Locate the cell with the specified text and output its (X, Y) center coordinate. 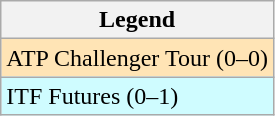
ATP Challenger Tour (0–0) (138, 58)
ITF Futures (0–1) (138, 96)
Legend (138, 20)
